Identify which cell holds the provided text, then report its (X, Y) central coordinate. 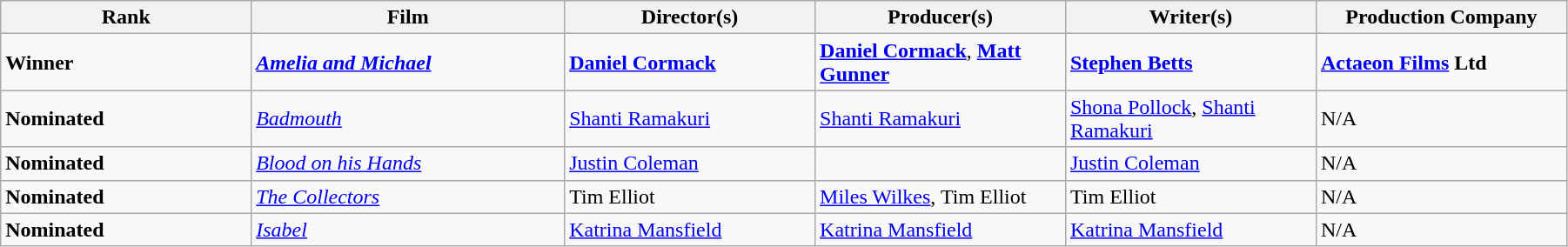
Film (408, 17)
The Collectors (408, 197)
Rank (126, 17)
Winner (126, 63)
Isabel (408, 230)
Badmouth (408, 118)
Shona Pollock, Shanti Ramakuri (1190, 118)
Blood on his Hands (408, 164)
Daniel Cormack (690, 63)
Amelia and Michael (408, 63)
Production Company (1441, 17)
Miles Wilkes, Tim Elliot (941, 197)
Daniel Cormack, Matt Gunner (941, 63)
Producer(s) (941, 17)
Director(s) (690, 17)
Writer(s) (1190, 17)
Actaeon Films Ltd (1441, 63)
Stephen Betts (1190, 63)
